Determine the (X, Y) coordinate at the center of the cell enclosing the given text.  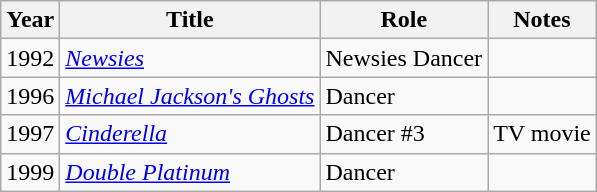
1997 (30, 134)
1992 (30, 58)
Double Platinum (190, 172)
TV movie (542, 134)
Cinderella (190, 134)
1999 (30, 172)
Year (30, 20)
Role (404, 20)
Newsies Dancer (404, 58)
Title (190, 20)
Michael Jackson's Ghosts (190, 96)
Newsies (190, 58)
Dancer #3 (404, 134)
1996 (30, 96)
Notes (542, 20)
